Determine the (x, y) coordinate at the center of the cell enclosing the given text.  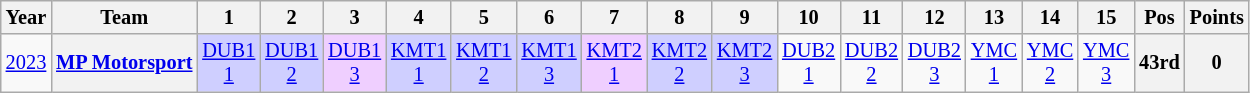
YMC1 (994, 63)
11 (872, 17)
Points (1217, 17)
Team (124, 17)
13 (994, 17)
3 (354, 17)
6 (548, 17)
43rd (1159, 63)
2023 (26, 63)
DUB11 (228, 63)
5 (484, 17)
KMT21 (614, 63)
KMT23 (744, 63)
DUB21 (808, 63)
YMC3 (1106, 63)
4 (418, 17)
7 (614, 17)
KMT13 (548, 63)
KMT12 (484, 63)
DUB12 (292, 63)
8 (680, 17)
DUB22 (872, 63)
2 (292, 17)
KMT11 (418, 63)
0 (1217, 63)
1 (228, 17)
YMC2 (1050, 63)
KMT22 (680, 63)
12 (934, 17)
10 (808, 17)
Year (26, 17)
MP Motorsport (124, 63)
DUB13 (354, 63)
9 (744, 17)
DUB23 (934, 63)
15 (1106, 17)
14 (1050, 17)
Pos (1159, 17)
